Pinpoint the cell where the given text exists, returning its (X, Y) midpoint coordinate. 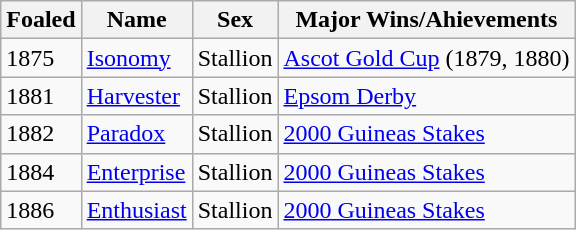
1875 (41, 58)
Enthusiast (136, 210)
Major Wins/Ahievements (426, 20)
Epsom Derby (426, 96)
Name (136, 20)
Enterprise (136, 172)
1882 (41, 134)
Paradox (136, 134)
1881 (41, 96)
1884 (41, 172)
Sex (235, 20)
Foaled (41, 20)
Ascot Gold Cup (1879, 1880) (426, 58)
Isonomy (136, 58)
1886 (41, 210)
Harvester (136, 96)
